Search for the cell housing the specified text and yield its [x, y] center coordinate. 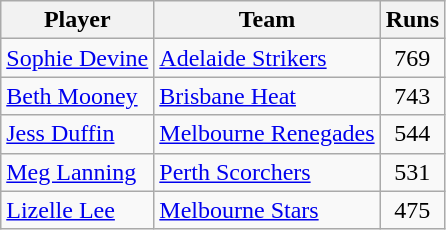
Beth Mooney [78, 96]
Adelaide Strikers [267, 58]
Player [78, 20]
769 [412, 58]
Sophie Devine [78, 58]
Brisbane Heat [267, 96]
544 [412, 134]
Team [267, 20]
Melbourne Stars [267, 210]
Meg Lanning [78, 172]
Jess Duffin [78, 134]
Lizelle Lee [78, 210]
475 [412, 210]
Runs [412, 20]
531 [412, 172]
Melbourne Renegades [267, 134]
743 [412, 96]
Perth Scorchers [267, 172]
